Identify which cell holds the provided text, then report its [x, y] central coordinate. 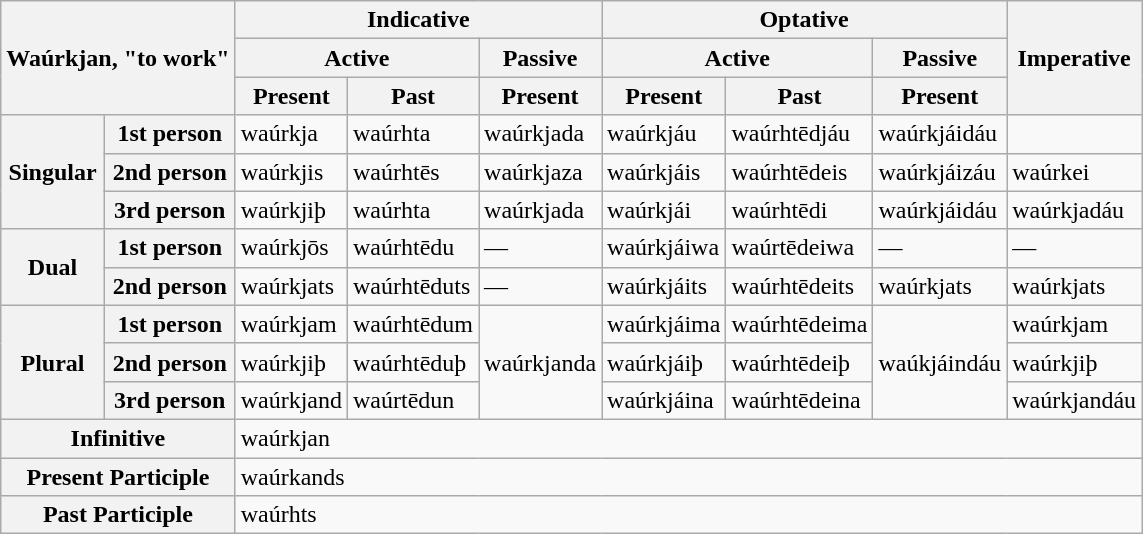
waúrkjáits [664, 286]
waúrhtēs [414, 172]
waúrhtēdi [800, 210]
waúrkjadáu [1074, 210]
Imperative [1074, 58]
waúrhtēdeis [800, 172]
Waúrkjan, "to work" [118, 58]
waúrkjandáu [1074, 400]
waúrhtēdeima [800, 324]
waúrhts [688, 515]
waúrhtēdeina [800, 400]
waúrkei [1074, 172]
Singular [53, 172]
Plural [53, 362]
waúrkjáizáu [940, 172]
waúrkjōs [291, 248]
waúrkjáu [664, 134]
waúrkjái [664, 210]
Present Participle [118, 477]
waúrhtēdu [414, 248]
waúrkjáima [664, 324]
Dual [53, 267]
waúrtēdun [414, 400]
Indicative [418, 20]
waúrkjan [688, 438]
waúrhtēdeiþ [800, 362]
waúrhtēdeits [800, 286]
waúrkja [291, 134]
waúrkjáiwa [664, 248]
Past Participle [118, 515]
waúrkjand [291, 400]
waúrkjáina [664, 400]
waúrkands [688, 477]
waúrhtēduts [414, 286]
waúrtēdeiwa [800, 248]
waúkjáindáu [940, 362]
waúrkjis [291, 172]
Optative [804, 20]
waúrkjáis [664, 172]
Infinitive [118, 438]
waúrhtēdjáu [800, 134]
waúrkjáiþ [664, 362]
waúrhtēduþ [414, 362]
waúrkjaza [540, 172]
waúrkjanda [540, 362]
waúrhtēdum [414, 324]
